From the cell containing the given text, extract its center point as [x, y] coordinate. 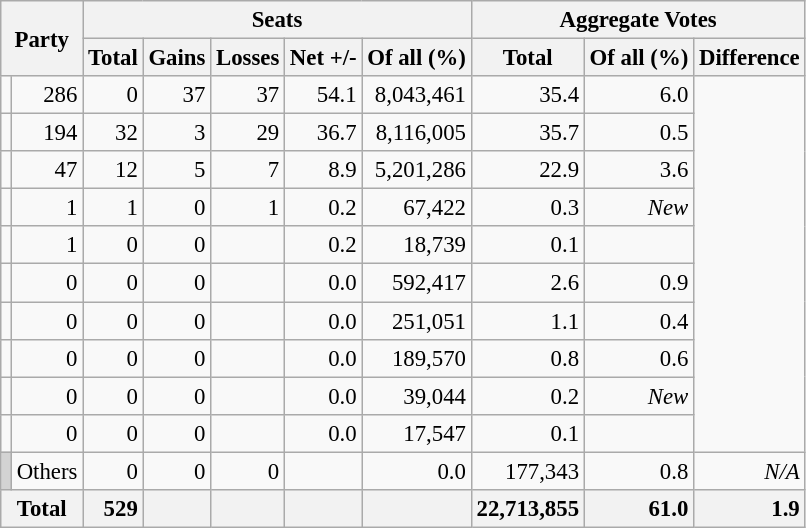
18,739 [416, 245]
1.1 [528, 321]
29 [248, 133]
Seats [278, 20]
529 [113, 509]
7 [248, 170]
5,201,286 [416, 170]
592,417 [416, 283]
3.6 [638, 170]
Gains [177, 58]
8,116,005 [416, 133]
Losses [248, 58]
286 [46, 95]
12 [113, 170]
47 [46, 170]
22.9 [528, 170]
Party [42, 38]
6.0 [638, 95]
177,343 [528, 471]
67,422 [416, 208]
0.4 [638, 321]
Aggregate Votes [638, 20]
3 [177, 133]
22,713,855 [528, 509]
0.9 [638, 283]
1.9 [750, 509]
0.3 [528, 208]
Net +/- [324, 58]
61.0 [638, 509]
Others [46, 471]
35.7 [528, 133]
0.6 [638, 358]
35.4 [528, 95]
194 [46, 133]
8.9 [324, 170]
39,044 [416, 396]
5 [177, 170]
17,547 [416, 433]
8,043,461 [416, 95]
0.5 [638, 133]
189,570 [416, 358]
54.1 [324, 95]
32 [113, 133]
251,051 [416, 321]
2.6 [528, 283]
Difference [750, 58]
N/A [750, 471]
36.7 [324, 133]
